Output the [x, y] coordinate of the center of the cell containing the given text.  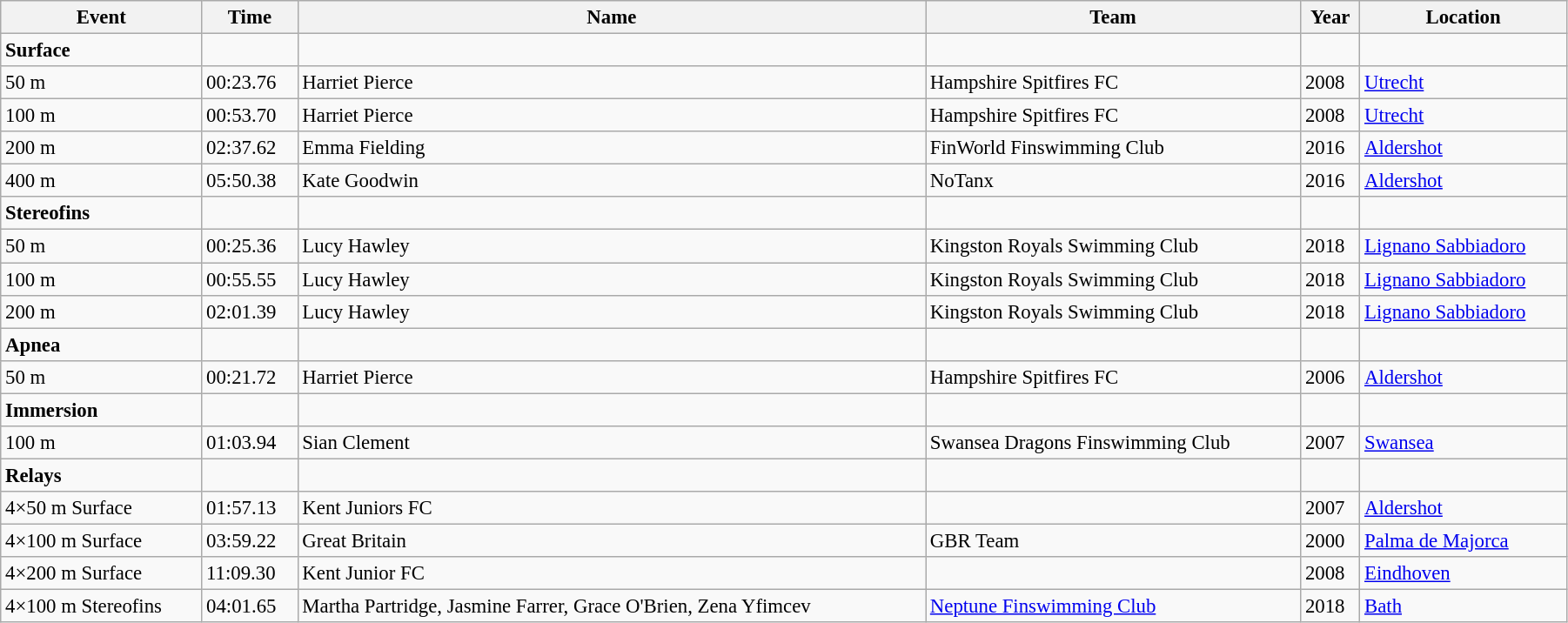
Swansea [1464, 443]
00:23.76 [250, 83]
Emma Fielding [611, 148]
Sian Clement [611, 443]
Year [1330, 17]
Swansea Dragons Finswimming Club [1114, 443]
Apnea [101, 345]
GBR Team [1114, 540]
Kent Juniors FC [611, 508]
Kent Junior FC [611, 573]
Name [611, 17]
02:01.39 [250, 311]
Location [1464, 17]
Great Britain [611, 540]
Surface [101, 50]
00:25.36 [250, 246]
Eindhoven [1464, 573]
Team [1114, 17]
FinWorld Finswimming Club [1114, 148]
Kate Goodwin [611, 181]
NoTanx [1114, 181]
05:50.38 [250, 181]
04:01.65 [250, 606]
02:37.62 [250, 148]
00:55.55 [250, 279]
4×100 m Surface [101, 540]
01:57.13 [250, 508]
Neptune Finswimming Club [1114, 606]
11:09.30 [250, 573]
Event [101, 17]
00:21.72 [250, 377]
03:59.22 [250, 540]
Martha Partridge, Jasmine Farrer, Grace O'Brien, Zena Yfimcev [611, 606]
Time [250, 17]
4×100 m Stereofins [101, 606]
Immersion [101, 410]
2006 [1330, 377]
01:03.94 [250, 443]
Relays [101, 475]
4×50 m Surface [101, 508]
Bath [1464, 606]
4×200 m Surface [101, 573]
00:53.70 [250, 116]
Palma de Majorca [1464, 540]
400 m [101, 181]
2000 [1330, 540]
Stereofins [101, 213]
